Identify which cell holds the provided text, then report its (x, y) central coordinate. 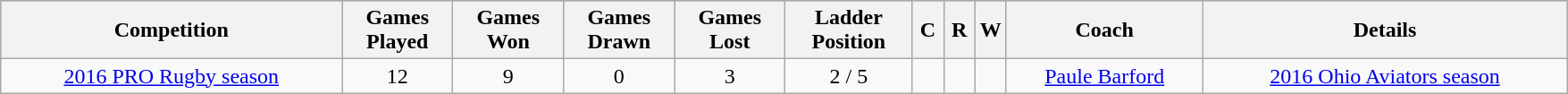
LadderPosition (849, 30)
0 (619, 76)
W (990, 30)
C (927, 30)
2016 PRO Rugby season (172, 76)
GamesPlayed (398, 30)
GamesDrawn (619, 30)
2016 Ohio Aviators season (1385, 76)
Paule Barford (1104, 76)
Competition (172, 30)
12 (398, 76)
2 / 5 (849, 76)
GamesWon (508, 30)
GamesLost (730, 30)
R (960, 30)
Coach (1104, 30)
3 (730, 76)
9 (508, 76)
Details (1385, 30)
